Determine the [x, y] coordinate at the center of the cell enclosing the given text.  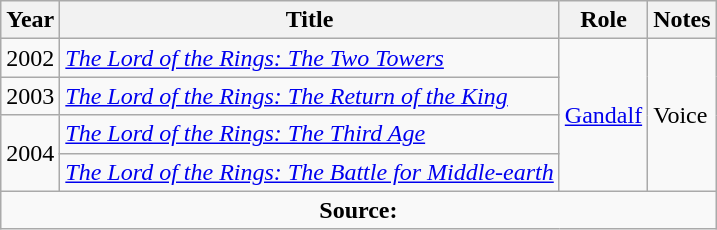
2002 [30, 58]
Gandalf [603, 115]
The Lord of the Rings: The Two Towers [310, 58]
The Lord of the Rings: The Third Age [310, 134]
Voice [682, 115]
Year [30, 20]
2003 [30, 96]
Role [603, 20]
Notes [682, 20]
Source: [358, 210]
Title [310, 20]
The Lord of the Rings: The Return of the King [310, 96]
The Lord of the Rings: The Battle for Middle-earth [310, 172]
2004 [30, 153]
